Scan for the cell matching the given text and deliver its [X, Y] coordinate at center. 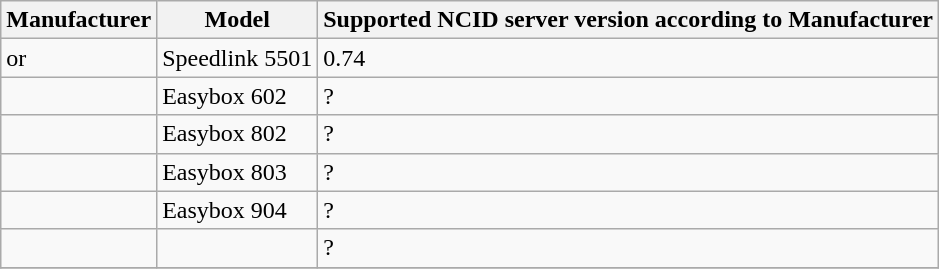
0.74 [628, 58]
or [79, 58]
Model [238, 20]
Supported NCID server version according to Manufacturer [628, 20]
Manufacturer [79, 20]
Speedlink 5501 [238, 58]
Easybox 602 [238, 96]
Easybox 802 [238, 134]
Easybox 803 [238, 172]
Easybox 904 [238, 210]
